Provide the [X, Y] coordinate of the cell's center where the given text is located.  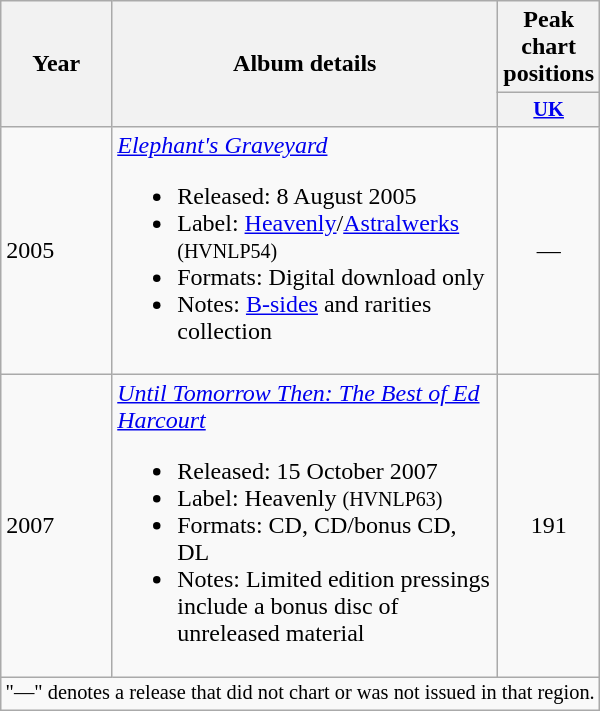
"—" denotes a release that did not chart or was not issued in that region. [300, 694]
191 [549, 526]
2005 [56, 250]
Album details [305, 64]
UK [549, 110]
2007 [56, 526]
Elephant's GraveyardReleased: 8 August 2005Label: Heavenly/Astralwerks (HVNLP54)Formats: Digital download onlyNotes: B-sides and rarities collection [305, 250]
Year [56, 64]
Peak chart positions [549, 47]
— [549, 250]
